Locate the cell with the specified text and output its [X, Y] center coordinate. 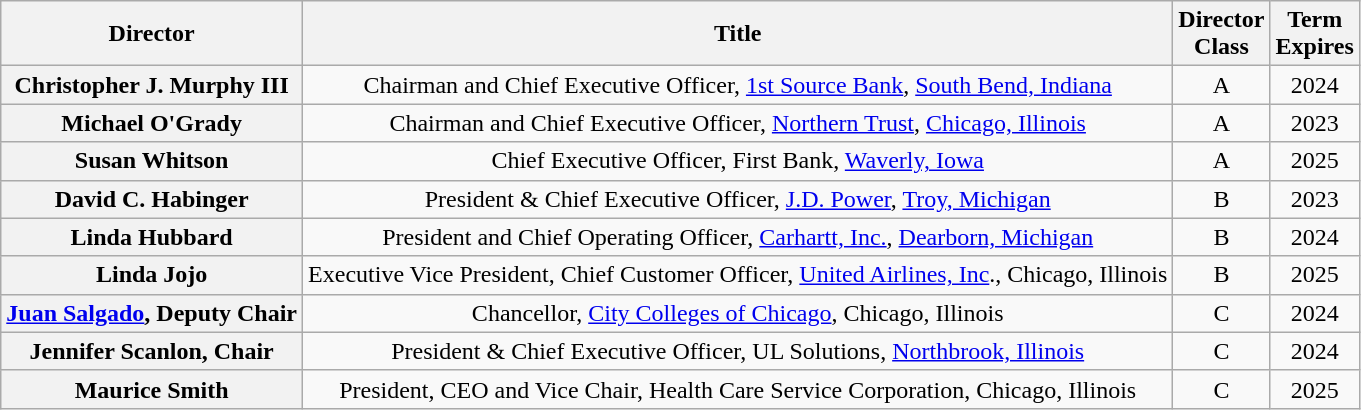
David C. Habinger [152, 199]
Susan Whitson [152, 161]
Chief Executive Officer, First Bank, Waverly, Iowa [738, 161]
Juan Salgado, Deputy Chair [152, 313]
Chairman and Chief Executive Officer, 1st Source Bank, South Bend, Indiana [738, 85]
Chairman and Chief Executive Officer, Northern Trust, Chicago, Illinois [738, 123]
TermExpires [1314, 34]
Executive Vice President, Chief Customer Officer, United Airlines, Inc., Chicago, Illinois [738, 275]
President, CEO and Vice Chair, Health Care Service Corporation, Chicago, Illinois [738, 389]
President & Chief Executive Officer, J.D. Power, Troy, Michigan [738, 199]
President and Chief Operating Officer, Carhartt, Inc., Dearborn, Michigan [738, 237]
President & Chief Executive Officer, UL Solutions, Northbrook, Illinois [738, 351]
Jennifer Scanlon, Chair [152, 351]
Linda Jojo [152, 275]
Title [738, 34]
Christopher J. Murphy III [152, 85]
Director [152, 34]
Michael O'Grady [152, 123]
Linda Hubbard [152, 237]
DirectorClass [1222, 34]
Maurice Smith [152, 389]
Chancellor, City Colleges of Chicago, Chicago, Illinois [738, 313]
